From the cell containing the given text, extract its center point as (X, Y) coordinate. 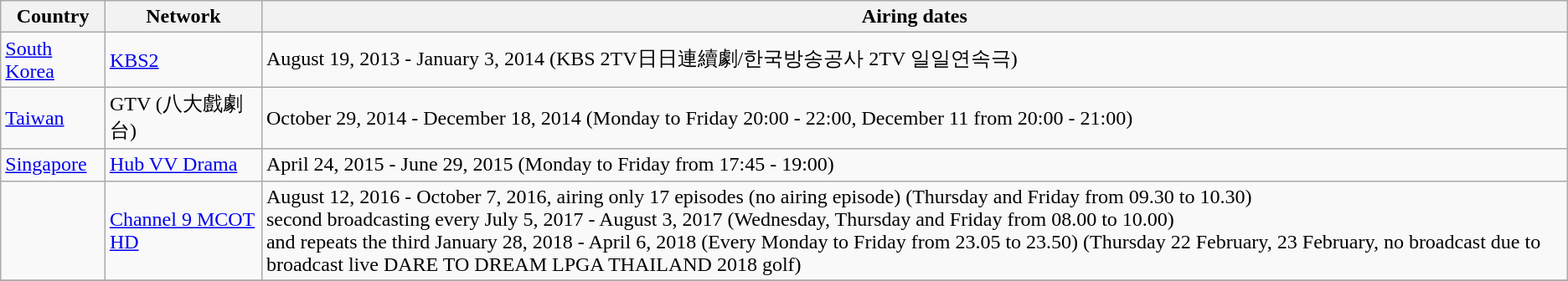
Taiwan (54, 118)
Channel 9 MCOT HD (183, 231)
Airing dates (915, 17)
October 29, 2014 - December 18, 2014 (Monday to Friday 20:00 - 22:00, December 11 from 20:00 - 21:00) (915, 118)
August 19, 2013 - January 3, 2014 (KBS 2TV日日連續劇/한국방송공사 2TV 일일연속극) (915, 60)
GTV (八大戲劇台) (183, 118)
April 24, 2015 - June 29, 2015 (Monday to Friday from 17:45 - 19:00) (915, 165)
Hub VV Drama (183, 165)
Network (183, 17)
South Korea (54, 60)
Singapore (54, 165)
KBS2 (183, 60)
Country (54, 17)
